Output the [X, Y] coordinate of the center of the cell containing the given text.  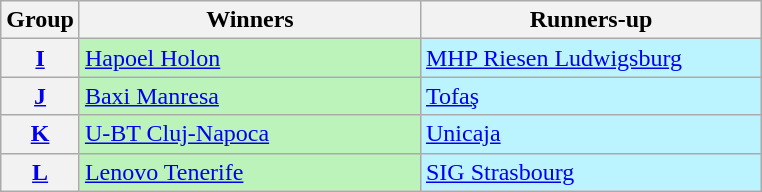
J [40, 96]
U-BT Cluj-Napoca [250, 134]
Runners-up [590, 20]
Unicaja [590, 134]
Hapoel Holon [250, 58]
SIG Strasbourg [590, 172]
MHP Riesen Ludwigsburg [590, 58]
Baxi Manresa [250, 96]
Lenovo Tenerife [250, 172]
Group [40, 20]
I [40, 58]
K [40, 134]
Tofaş [590, 96]
Winners [250, 20]
L [40, 172]
